Pinpoint the cell where the given text exists, returning its (x, y) midpoint coordinate. 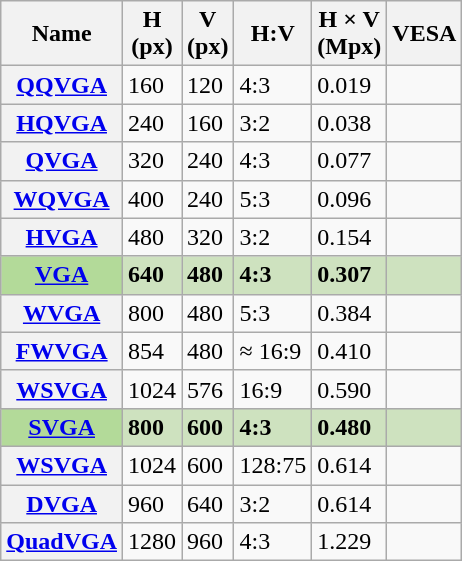
0.307 (350, 275)
HQVGA (62, 123)
576 (208, 389)
0.019 (350, 85)
FWVGA (62, 351)
0.077 (350, 161)
Name (62, 34)
0.038 (350, 123)
120 (208, 85)
16:9 (273, 389)
HVGA (62, 237)
V(px) (208, 34)
WVGA (62, 313)
0.096 (350, 199)
WQVGA (62, 199)
H:V (273, 34)
≈ 16:9 (273, 351)
0.154 (350, 237)
0.410 (350, 351)
400 (152, 199)
QVGA (62, 161)
H × V(Mpx) (350, 34)
0.590 (350, 389)
VGA (62, 275)
SVGA (62, 427)
1.229 (350, 542)
H(px) (152, 34)
854 (152, 351)
VESA (424, 34)
1280 (152, 542)
QQVGA (62, 85)
QuadVGA (62, 542)
0.480 (350, 427)
128:75 (273, 465)
0.384 (350, 313)
DVGA (62, 503)
